Return (X, Y) of the center of cell containing provided text 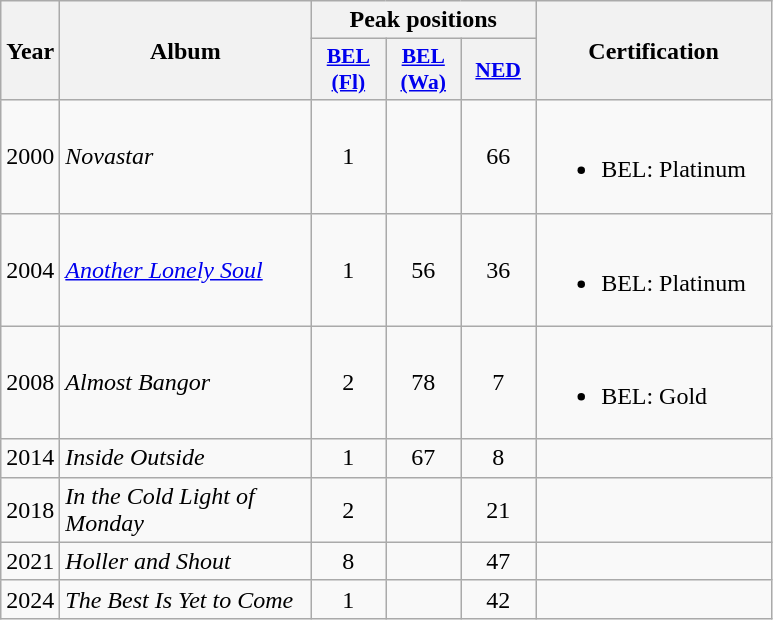
56 (424, 270)
BEL (Fl) (348, 70)
42 (498, 599)
2004 (30, 270)
Almost Bangor (186, 382)
21 (498, 510)
Certification (654, 50)
2018 (30, 510)
2000 (30, 156)
BEL (Wa) (424, 70)
7 (498, 382)
Album (186, 50)
The Best Is Yet to Come (186, 599)
BEL: Gold (654, 382)
36 (498, 270)
In the Cold Light of Monday (186, 510)
Peak positions (424, 20)
67 (424, 458)
Another Lonely Soul (186, 270)
2014 (30, 458)
47 (498, 561)
Holler and Shout (186, 561)
66 (498, 156)
78 (424, 382)
2021 (30, 561)
2024 (30, 599)
NED (498, 70)
2008 (30, 382)
Novastar (186, 156)
Inside Outside (186, 458)
Year (30, 50)
